Return [X, Y] of the center of cell containing provided text 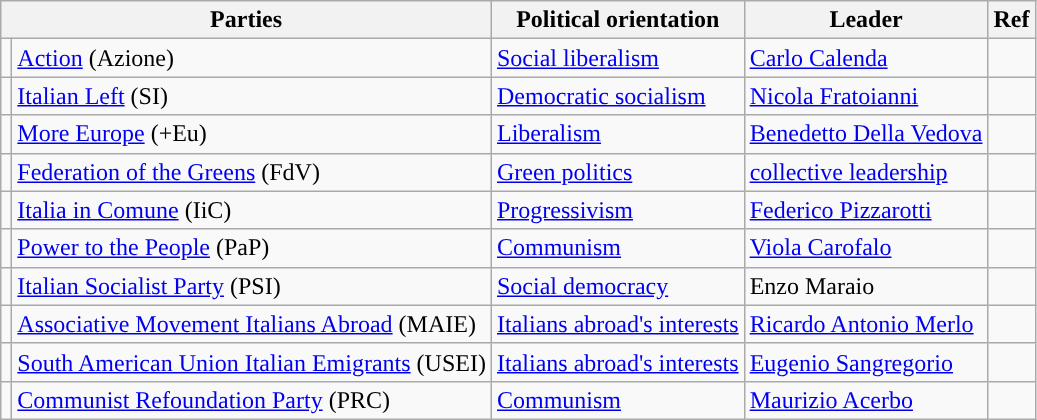
South American Union Italian Emigrants (USEI) [252, 362]
More Europe (+Eu) [252, 134]
Social liberalism [618, 58]
Green politics [618, 172]
Communist Refoundation Party (PRC) [252, 400]
Leader [866, 20]
Italian Left (SI) [252, 96]
Viola Carofalo [866, 248]
Ref [1012, 20]
Political orientation [618, 20]
Federico Pizzarotti [866, 210]
collective leadership [866, 172]
Italian Socialist Party (PSI) [252, 286]
Liberalism [618, 134]
Federation of the Greens (FdV) [252, 172]
Power to the People (PaP) [252, 248]
Maurizio Acerbo [866, 400]
Benedetto Della Vedova [866, 134]
Social democracy [618, 286]
Italia in Comune (IiC) [252, 210]
Ricardo Antonio Merlo [866, 324]
Eugenio Sangregorio [866, 362]
Associative Movement Italians Abroad (MAIE) [252, 324]
Nicola Fratoianni [866, 96]
Progressivism [618, 210]
Democratic socialism [618, 96]
Action (Azione) [252, 58]
Enzo Maraio [866, 286]
Carlo Calenda [866, 58]
Parties [246, 20]
